Pinpoint the cell where the given text exists, returning its [X, Y] midpoint coordinate. 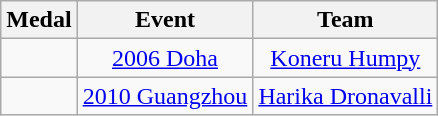
2010 Guangzhou [165, 96]
Event [165, 20]
Koneru Humpy [346, 58]
2006 Doha [165, 58]
Medal [39, 20]
Harika Dronavalli [346, 96]
Team [346, 20]
